Output the (X, Y) coordinate of the center of the cell containing the given text.  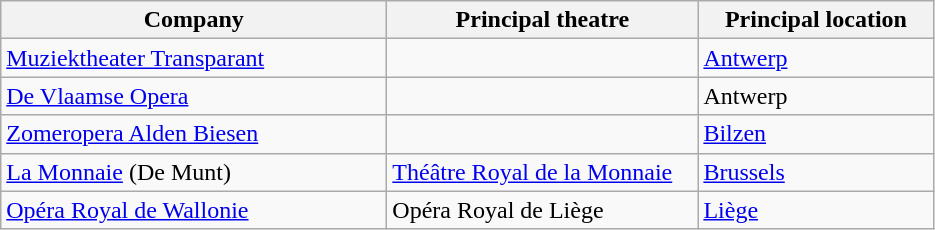
De Vlaamse Opera (194, 96)
Liège (816, 210)
La Monnaie (De Munt) (194, 172)
Principal theatre (542, 20)
Brussels (816, 172)
Muziektheater Transparant (194, 58)
Bilzen (816, 134)
Théâtre Royal de la Monnaie (542, 172)
Opéra Royal de Wallonie (194, 210)
Zomeropera Alden Biesen (194, 134)
Principal location (816, 20)
Company (194, 20)
Opéra Royal de Liège (542, 210)
